Identify which cell holds the provided text, then report its (X, Y) central coordinate. 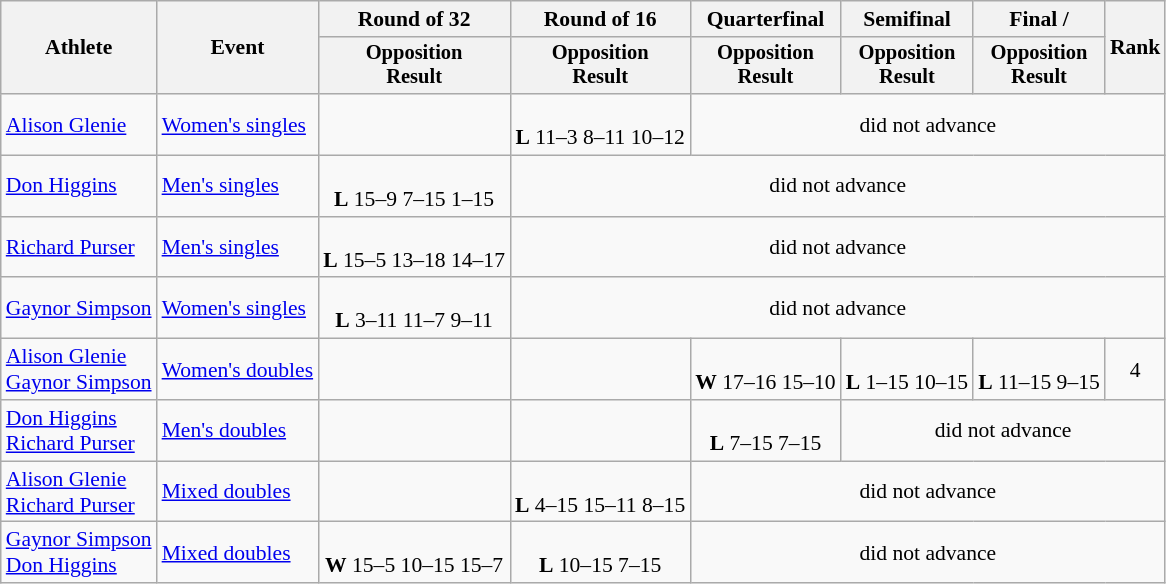
W 17–16 15–10 (765, 370)
L 1–15 10–15 (907, 370)
Women's doubles (238, 370)
Quarterfinal (765, 19)
Semifinal (907, 19)
Alison Glenie (79, 124)
L 11–3 8–11 10–12 (600, 124)
Athlete (79, 48)
Event (238, 48)
Gaynor SimpsonDon Higgins (79, 552)
Round of 16 (600, 19)
Richard Purser (79, 248)
Rank (1136, 48)
L 15–9 7–15 1–15 (414, 186)
W 15–5 10–15 15–7 (414, 552)
L 7–15 7–15 (765, 430)
Don Higgins (79, 186)
L 15–5 13–18 14–17 (414, 248)
L 4–15 15–11 8–15 (600, 492)
Don HigginsRichard Purser (79, 430)
Final / (1039, 19)
L 11–15 9–15 (1039, 370)
Alison GlenieGaynor Simpson (79, 370)
Gaynor Simpson (79, 308)
L 10–15 7–15 (600, 552)
L 3–11 11–7 9–11 (414, 308)
Round of 32 (414, 19)
Men's doubles (238, 430)
Alison GlenieRichard Purser (79, 492)
4 (1136, 370)
